Capture the cell that displays the provided text and extract its (X, Y) central coordinate. 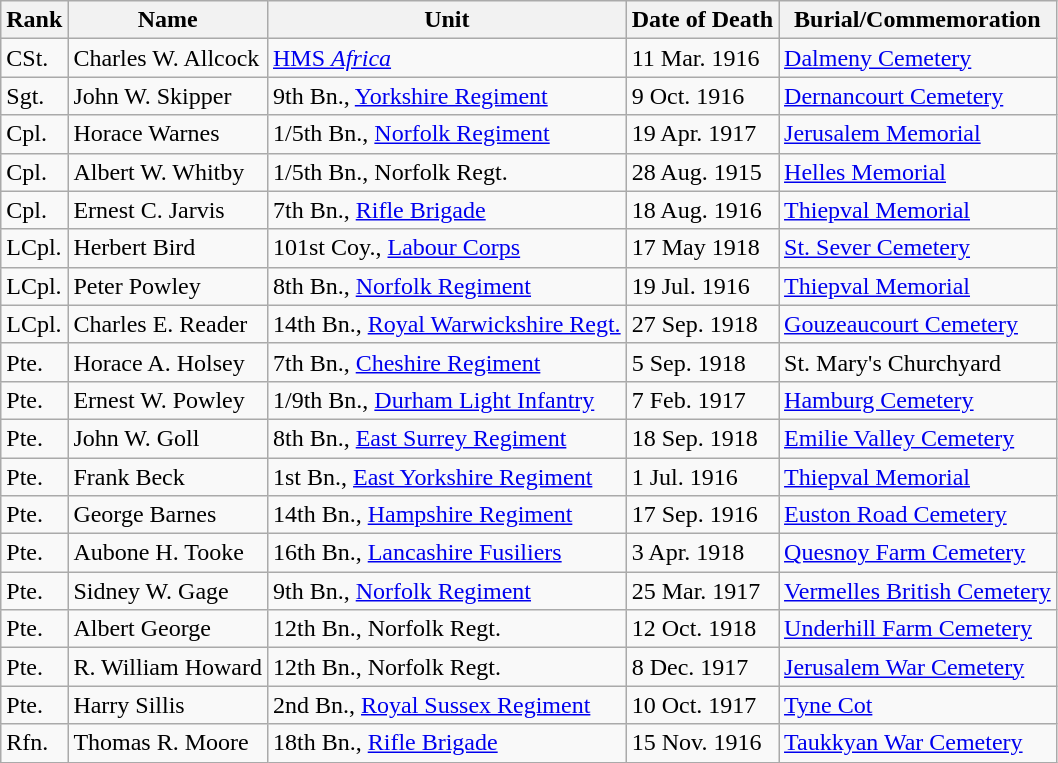
Charles E. Reader (168, 324)
1 Jul. 1916 (702, 477)
18th Bn., Rifle Brigade (446, 743)
Taukkyan War Cemetery (918, 743)
28 Aug. 1915 (702, 172)
9 Oct. 1916 (702, 96)
Burial/Commemoration (918, 20)
1/5th Bn., Norfolk Regiment (446, 134)
Jerusalem War Cemetery (918, 667)
Gouzeaucourt Cemetery (918, 324)
101st Coy., Labour Corps (446, 248)
HMS Africa (446, 58)
Ernest W. Powley (168, 400)
9th Bn., Norfolk Regiment (446, 591)
Underhill Farm Cemetery (918, 629)
Euston Road Cemetery (918, 515)
17 Sep. 1916 (702, 515)
Horace A. Holsey (168, 362)
18 Aug. 1916 (702, 210)
18 Sep. 1918 (702, 438)
1/9th Bn., Durham Light Infantry (446, 400)
1st Bn., East Yorkshire Regiment (446, 477)
CSt. (34, 58)
Albert George (168, 629)
7 Feb. 1917 (702, 400)
Unit (446, 20)
14th Bn., Royal Warwickshire Regt. (446, 324)
John W. Goll (168, 438)
Jerusalem Memorial (918, 134)
Quesnoy Farm Cemetery (918, 553)
Aubone H. Tooke (168, 553)
Rfn. (34, 743)
19 Jul. 1916 (702, 286)
17 May 1918 (702, 248)
Dalmeny Cemetery (918, 58)
7th Bn., Rifle Brigade (446, 210)
9th Bn., Yorkshire Regiment (446, 96)
Rank (34, 20)
Vermelles British Cemetery (918, 591)
11 Mar. 1916 (702, 58)
Frank Beck (168, 477)
8th Bn., East Surrey Regiment (446, 438)
Name (168, 20)
8 Dec. 1917 (702, 667)
1/5th Bn., Norfolk Regt. (446, 172)
27 Sep. 1918 (702, 324)
Sidney W. Gage (168, 591)
19 Apr. 1917 (702, 134)
10 Oct. 1917 (702, 705)
7th Bn., Cheshire Regiment (446, 362)
3 Apr. 1918 (702, 553)
2nd Bn., Royal Sussex Regiment (446, 705)
25 Mar. 1917 (702, 591)
Tyne Cot (918, 705)
George Barnes (168, 515)
Hamburg Cemetery (918, 400)
14th Bn., Hampshire Regiment (446, 515)
John W. Skipper (168, 96)
Emilie Valley Cemetery (918, 438)
5 Sep. 1918 (702, 362)
8th Bn., Norfolk Regiment (446, 286)
Albert W. Whitby (168, 172)
Helles Memorial (918, 172)
Herbert Bird (168, 248)
16th Bn., Lancashire Fusiliers (446, 553)
Dernancourt Cemetery (918, 96)
St. Mary's Churchyard (918, 362)
Peter Powley (168, 286)
12 Oct. 1918 (702, 629)
Horace Warnes (168, 134)
Thomas R. Moore (168, 743)
Ernest C. Jarvis (168, 210)
Sgt. (34, 96)
Date of Death (702, 20)
15 Nov. 1916 (702, 743)
R. William Howard (168, 667)
Harry Sillis (168, 705)
Charles W. Allcock (168, 58)
St. Sever Cemetery (918, 248)
